Output the [X, Y] coordinate of the center of the cell containing the given text.  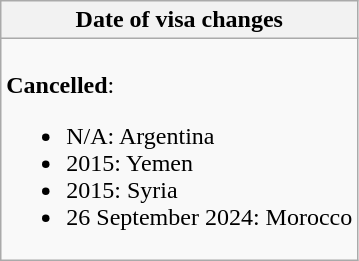
Cancelled:N/A: Argentina2015: Yemen2015: Syria26 September 2024: Morocco [180, 150]
Date of visa changes [180, 20]
